Detect which cell encompasses the target text, then output its (X, Y) center coordinate. 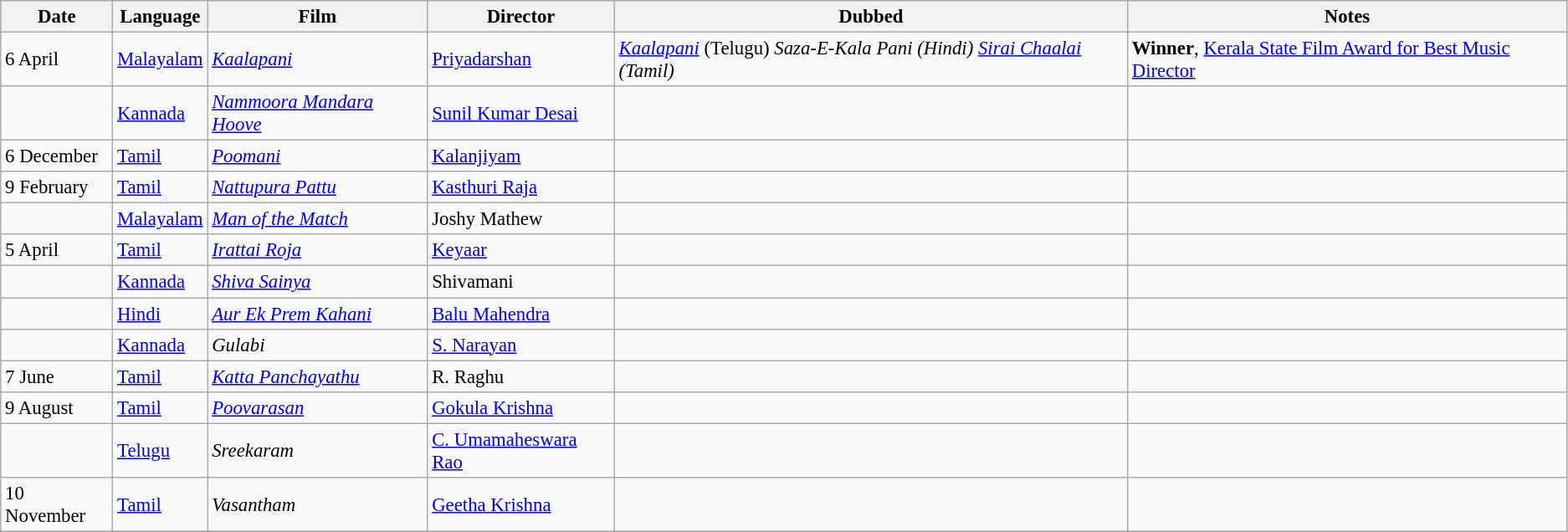
Poomani (318, 156)
Sreekaram (318, 450)
Keyaar (520, 250)
Poovarasan (318, 407)
Kaalapani (318, 60)
Telugu (161, 450)
Joshy Mathew (520, 219)
Nammoora Mandara Hoove (318, 114)
Shiva Sainya (318, 282)
Gulabi (318, 345)
9 August (57, 407)
Man of the Match (318, 219)
Geetha Krishna (520, 505)
Irattai Roja (318, 250)
6 April (57, 60)
Priyadarshan (520, 60)
Kasthuri Raja (520, 187)
Sunil Kumar Desai (520, 114)
Shivamani (520, 282)
Gokula Krishna (520, 407)
Aur Ek Prem Kahani (318, 314)
9 February (57, 187)
Film (318, 17)
7 June (57, 376)
Nattupura Pattu (318, 187)
Date (57, 17)
Balu Mahendra (520, 314)
10 November (57, 505)
Hindi (161, 314)
Kalanjiyam (520, 156)
Director (520, 17)
C. Umamaheswara Rao (520, 450)
Language (161, 17)
Kaalapani (Telugu) Saza-E-Kala Pani (Hindi) Sirai Chaalai (Tamil) (870, 60)
Winner, Kerala State Film Award for Best Music Director (1347, 60)
Vasantham (318, 505)
Notes (1347, 17)
Katta Panchayathu (318, 376)
5 April (57, 250)
6 December (57, 156)
S. Narayan (520, 345)
Dubbed (870, 17)
R. Raghu (520, 376)
